Find where the given text appears and provide that cell's center as [X, Y] coordinate. 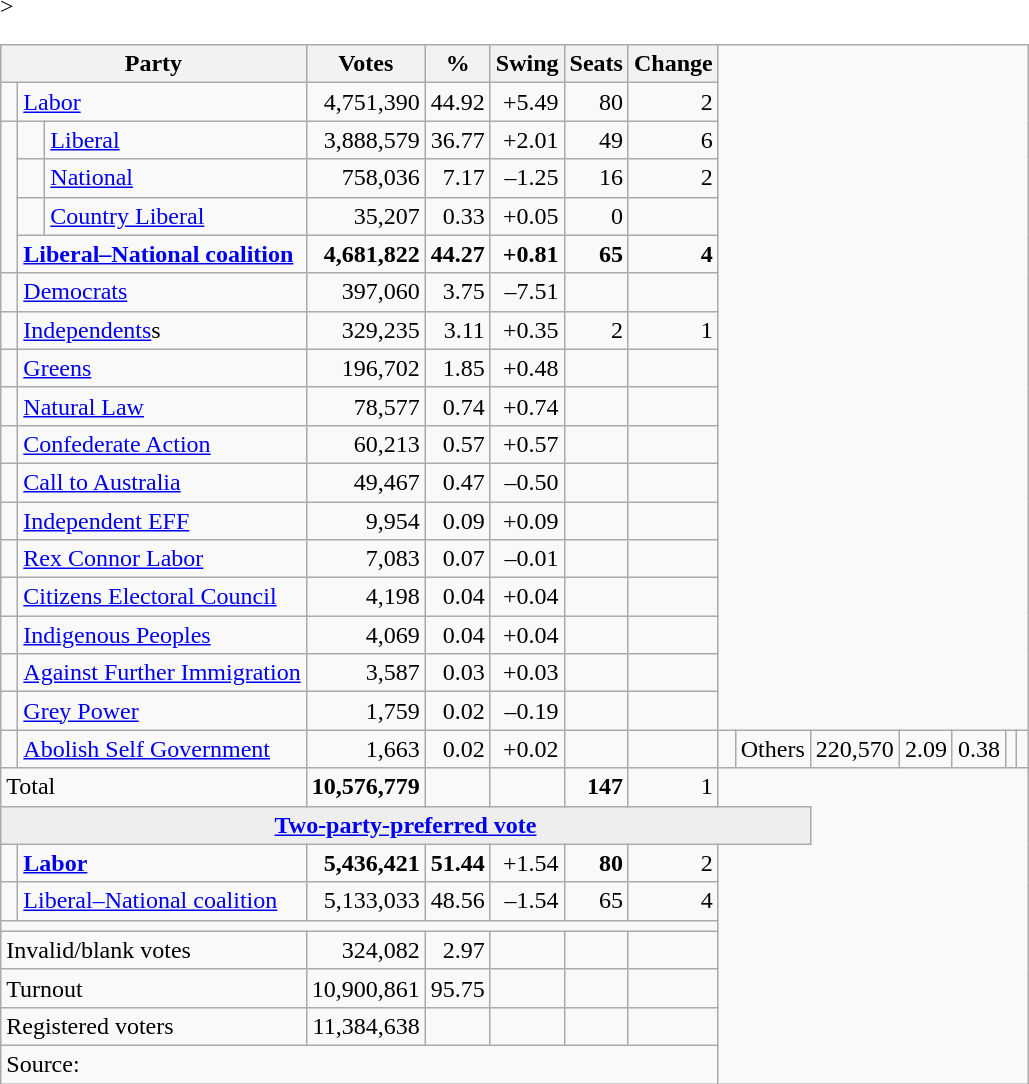
Party [154, 64]
+0.48 [527, 368]
60,213 [366, 444]
Seats [596, 64]
324,082 [366, 950]
49,467 [366, 482]
329,235 [366, 330]
0.03 [458, 673]
Rex Connor Labor [162, 559]
95.75 [458, 988]
Source: [360, 1064]
758,036 [366, 178]
Call to Australia [162, 482]
35,207 [366, 216]
48.56 [458, 901]
0.07 [458, 559]
–1.54 [527, 901]
0.38 [978, 749]
Country Liberal [176, 216]
6 [673, 140]
+0.74 [527, 406]
–0.01 [527, 559]
% [458, 64]
2.09 [926, 749]
3.75 [458, 292]
51.44 [458, 863]
0.74 [458, 406]
Total [154, 787]
Two-party-preferred vote [406, 825]
Registered voters [154, 1026]
0.47 [458, 482]
0 [596, 216]
Invalid/blank votes [154, 950]
Confederate Action [162, 444]
1.85 [458, 368]
Swing [527, 64]
4,069 [366, 635]
Others [772, 749]
5,436,421 [366, 863]
Democrats [162, 292]
Turnout [154, 988]
5,133,033 [366, 901]
Votes [366, 64]
147 [596, 787]
–7.51 [527, 292]
4,681,822 [366, 254]
–0.19 [527, 711]
3,888,579 [366, 140]
Indigenous Peoples [162, 635]
4,198 [366, 597]
+0.57 [527, 444]
–1.25 [527, 178]
10,576,779 [366, 787]
National [176, 178]
+0.81 [527, 254]
1,759 [366, 711]
Against Further Immigration [162, 673]
10,900,861 [366, 988]
Independentss [162, 330]
44.92 [458, 102]
+1.54 [527, 863]
+2.01 [527, 140]
11,384,638 [366, 1026]
+0.03 [527, 673]
7,083 [366, 559]
+0.35 [527, 330]
+0.09 [527, 521]
78,577 [366, 406]
4,751,390 [366, 102]
Independent EFF [162, 521]
0.09 [458, 521]
Abolish Self Government [162, 749]
+0.02 [527, 749]
+0.05 [527, 216]
–0.50 [527, 482]
36.77 [458, 140]
9,954 [366, 521]
2.97 [458, 950]
220,570 [854, 749]
196,702 [366, 368]
3,587 [366, 673]
49 [596, 140]
0.33 [458, 216]
Greens [162, 368]
Citizens Electoral Council [162, 597]
7.17 [458, 178]
Liberal [176, 140]
3.11 [458, 330]
Grey Power [162, 711]
Change [673, 64]
16 [596, 178]
+5.49 [527, 102]
1,663 [366, 749]
Natural Law [162, 406]
44.27 [458, 254]
0.57 [458, 444]
397,060 [366, 292]
